From the cell containing the given text, extract its center point as (X, Y) coordinate. 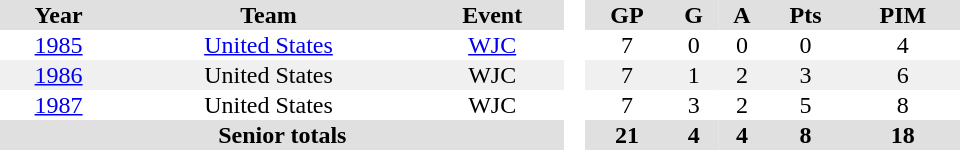
A (742, 15)
1985 (58, 45)
6 (903, 75)
1987 (58, 105)
Team (268, 15)
Pts (805, 15)
5 (805, 105)
21 (626, 135)
Event (492, 15)
GP (626, 15)
PIM (903, 15)
1986 (58, 75)
Year (58, 15)
Senior totals (282, 135)
18 (903, 135)
1 (694, 75)
G (694, 15)
